Return [x, y] of the center of cell containing provided text 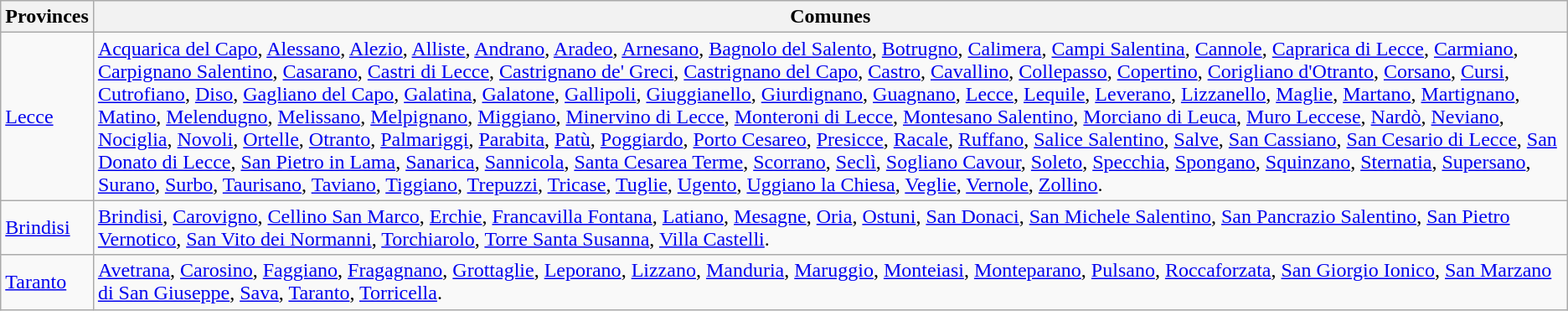
Provinces [47, 17]
Taranto [47, 282]
Lecce [47, 117]
Brindisi [47, 228]
Comunes [830, 17]
